Identify which cell holds the provided text, then report its (x, y) central coordinate. 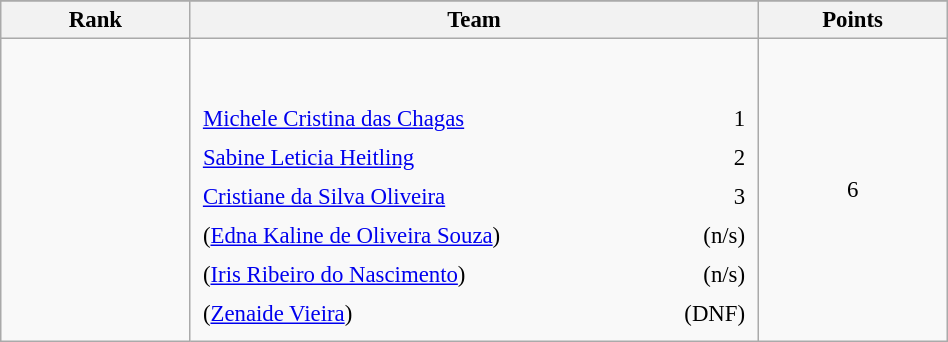
Michele Cristina das Chagas (422, 119)
(Iris Ribeiro do Nascimento) (422, 275)
(Edna Kaline de Oliveira Souza) (422, 236)
Points (852, 20)
(DNF) (699, 314)
Cristiane da Silva Oliveira (422, 197)
1 (699, 119)
Sabine Leticia Heitling (422, 158)
(Zenaide Vieira) (422, 314)
3 (699, 197)
Team (474, 20)
6 (852, 190)
Rank (96, 20)
2 (699, 158)
